Locate the cell with the specified text and output its (x, y) center coordinate. 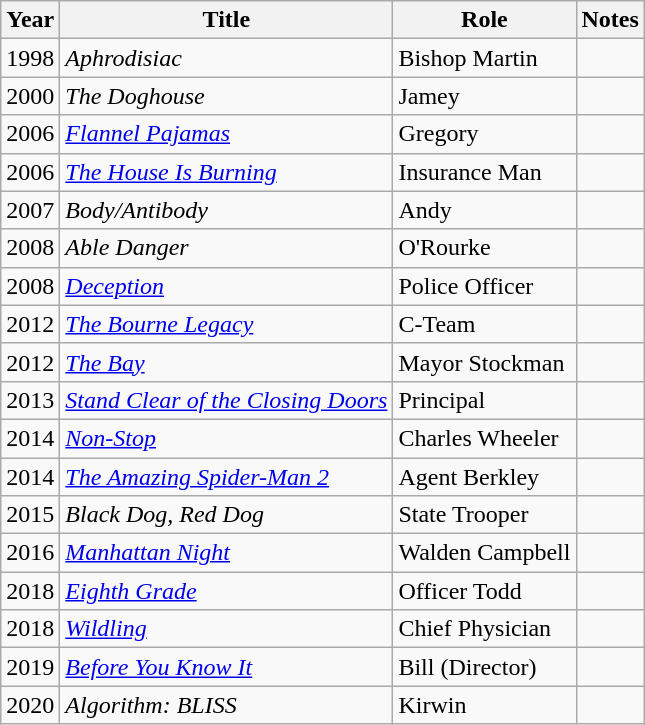
2019 (30, 667)
Algorithm: BLISS (226, 705)
Insurance Man (484, 172)
The Doghouse (226, 96)
Police Officer (484, 286)
2016 (30, 553)
Flannel Pajamas (226, 134)
Eighth Grade (226, 591)
The Amazing Spider-Man 2 (226, 477)
2013 (30, 400)
Chief Physician (484, 629)
Able Danger (226, 248)
Role (484, 20)
2000 (30, 96)
Bishop Martin (484, 58)
Principal (484, 400)
Stand Clear of the Closing Doors (226, 400)
Deception (226, 286)
State Trooper (484, 515)
Black Dog, Red Dog (226, 515)
Before You Know It (226, 667)
The Bourne Legacy (226, 324)
Year (30, 20)
Mayor Stockman (484, 362)
Bill (Director) (484, 667)
Body/Antibody (226, 210)
2020 (30, 705)
Charles Wheeler (484, 438)
Jamey (484, 96)
Andy (484, 210)
Manhattan Night (226, 553)
Officer Todd (484, 591)
Title (226, 20)
Walden Campbell (484, 553)
1998 (30, 58)
Non-Stop (226, 438)
Agent Berkley (484, 477)
Aphrodisiac (226, 58)
The House Is Burning (226, 172)
2015 (30, 515)
O'Rourke (484, 248)
C-Team (484, 324)
The Bay (226, 362)
Kirwin (484, 705)
Notes (610, 20)
Gregory (484, 134)
Wildling (226, 629)
2007 (30, 210)
